Return (X, Y) of the center of cell containing provided text 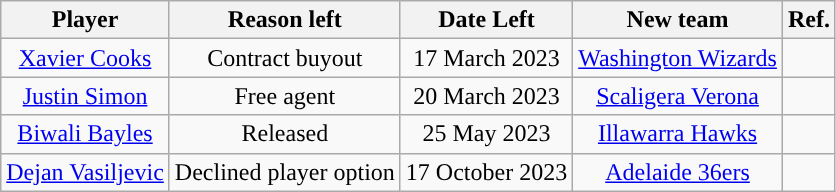
Free agent (284, 96)
Illawarra Hawks (678, 134)
Washington Wizards (678, 58)
20 March 2023 (486, 96)
Ref. (808, 20)
17 October 2023 (486, 172)
Justin Simon (86, 96)
Xavier Cooks (86, 58)
25 May 2023 (486, 134)
Date Left (486, 20)
Declined player option (284, 172)
Scaligera Verona (678, 96)
Dejan Vasiljevic (86, 172)
New team (678, 20)
Contract buyout (284, 58)
Biwali Bayles (86, 134)
Player (86, 20)
Reason left (284, 20)
Released (284, 134)
17 March 2023 (486, 58)
Adelaide 36ers (678, 172)
